Output the [X, Y] coordinate of the center of the cell containing the given text.  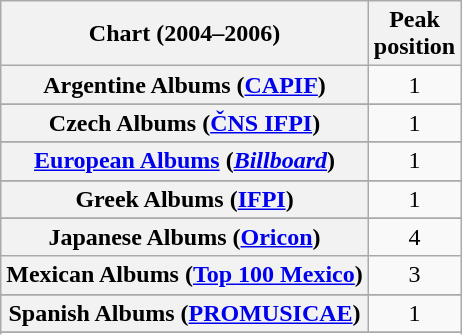
4 [414, 237]
Spanish Albums (PROMUSICAE) [185, 313]
European Albums (Billboard) [185, 161]
Peakposition [414, 34]
3 [414, 275]
Mexican Albums (Top 100 Mexico) [185, 275]
Chart (2004–2006) [185, 34]
Argentine Albums (CAPIF) [185, 85]
Czech Albums (ČNS IFPI) [185, 123]
Japanese Albums (Oricon) [185, 237]
Greek Albums (IFPI) [185, 199]
